Return (x, y) of the center of cell containing provided text 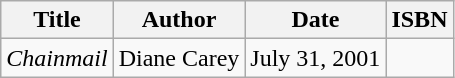
Author (179, 20)
Chainmail (57, 58)
ISBN (420, 20)
Title (57, 20)
Diane Carey (179, 58)
July 31, 2001 (316, 58)
Date (316, 20)
